Capture the cell that displays the provided text and extract its (x, y) central coordinate. 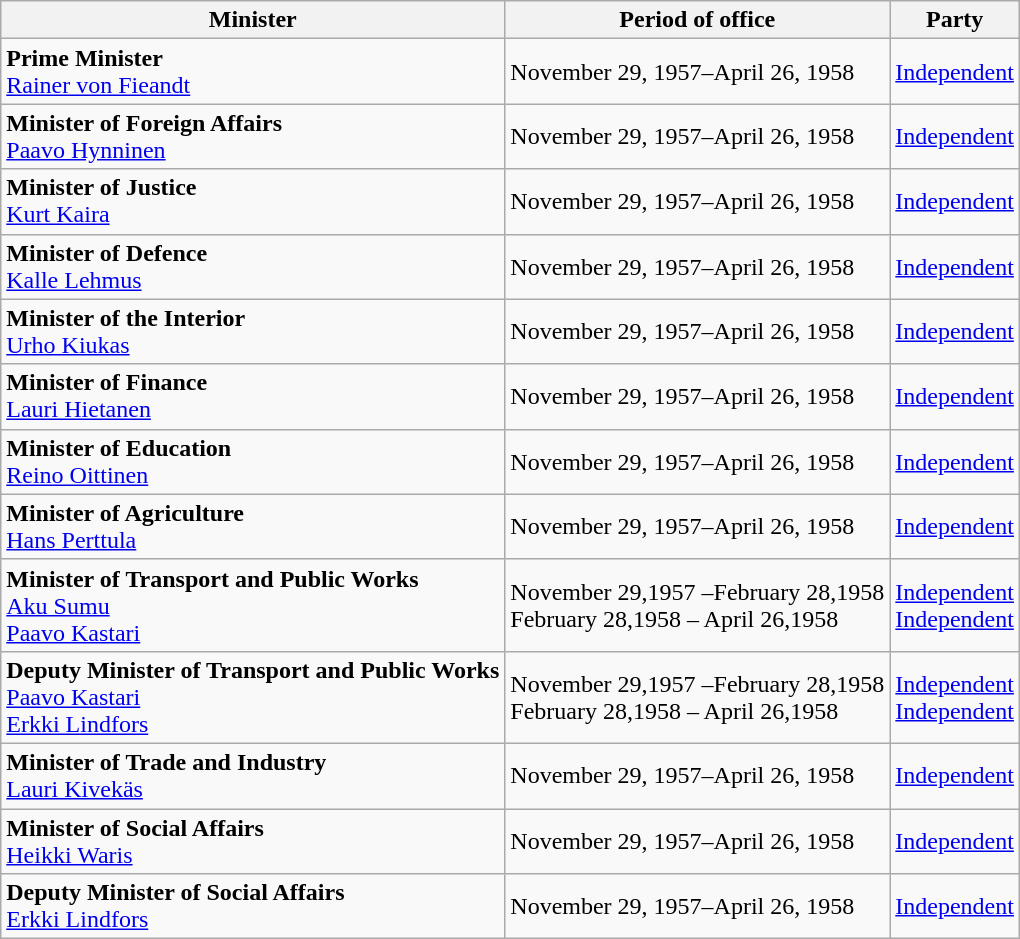
Minister (253, 20)
Minister of Transport and Public WorksAku SumuPaavo Kastari (253, 605)
Prime MinisterRainer von Fieandt (253, 72)
Minister of EducationReino Oittinen (253, 462)
Minister of FinanceLauri Hietanen (253, 396)
Deputy Minister of Social AffairsErkki Lindfors (253, 906)
Period of office (698, 20)
Minister of DefenceKalle Lehmus (253, 266)
Minister of AgricultureHans Perttula (253, 526)
Minister of Trade and IndustryLauri Kivekäs (253, 776)
Minister of Foreign Affairs Paavo Hynninen (253, 136)
Minister of the InteriorUrho Kiukas (253, 332)
Party (955, 20)
Minister of Social AffairsHeikki Waris (253, 840)
Deputy Minister of Transport and Public WorksPaavo KastariErkki Lindfors (253, 697)
Minister of JusticeKurt Kaira (253, 202)
